For the text-containing cell, return its midpoint in [X, Y] coordinate format. 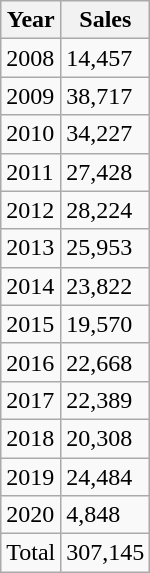
2020 [31, 515]
2016 [31, 362]
2018 [31, 438]
2011 [31, 172]
34,227 [106, 134]
19,570 [106, 324]
Sales [106, 20]
22,389 [106, 400]
14,457 [106, 58]
307,145 [106, 553]
27,428 [106, 172]
23,822 [106, 286]
Total [31, 553]
2015 [31, 324]
24,484 [106, 477]
25,953 [106, 248]
28,224 [106, 210]
22,668 [106, 362]
2009 [31, 96]
2019 [31, 477]
2013 [31, 248]
2017 [31, 400]
2012 [31, 210]
2008 [31, 58]
2014 [31, 286]
Year [31, 20]
20,308 [106, 438]
38,717 [106, 96]
2010 [31, 134]
4,848 [106, 515]
